From the cell containing the given text, extract its center point as (x, y) coordinate. 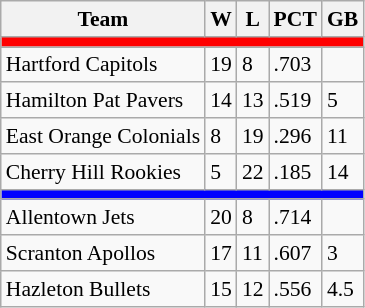
.519 (296, 101)
17 (221, 253)
.714 (296, 218)
W (221, 19)
Cherry Hill Rookies (103, 172)
Hartford Capitols (103, 65)
.703 (296, 65)
.185 (296, 172)
PCT (296, 19)
Hamilton Pat Pavers (103, 101)
.296 (296, 136)
13 (253, 101)
Hazleton Bullets (103, 289)
L (253, 19)
4.5 (342, 289)
.556 (296, 289)
.607 (296, 253)
20 (221, 218)
Team (103, 19)
Allentown Jets (103, 218)
East Orange Colonials (103, 136)
15 (221, 289)
Scranton Apollos (103, 253)
GB (342, 19)
12 (253, 289)
3 (342, 253)
22 (253, 172)
